For the text-containing cell, return its midpoint in (X, Y) coordinate format. 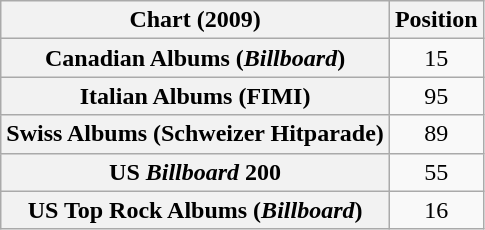
Chart (2009) (196, 20)
Canadian Albums (Billboard) (196, 58)
15 (436, 58)
16 (436, 210)
Position (436, 20)
US Top Rock Albums (Billboard) (196, 210)
US Billboard 200 (196, 172)
Swiss Albums (Schweizer Hitparade) (196, 134)
55 (436, 172)
95 (436, 96)
89 (436, 134)
Italian Albums (FIMI) (196, 96)
